Output the [X, Y] coordinate of the center of the cell containing the given text.  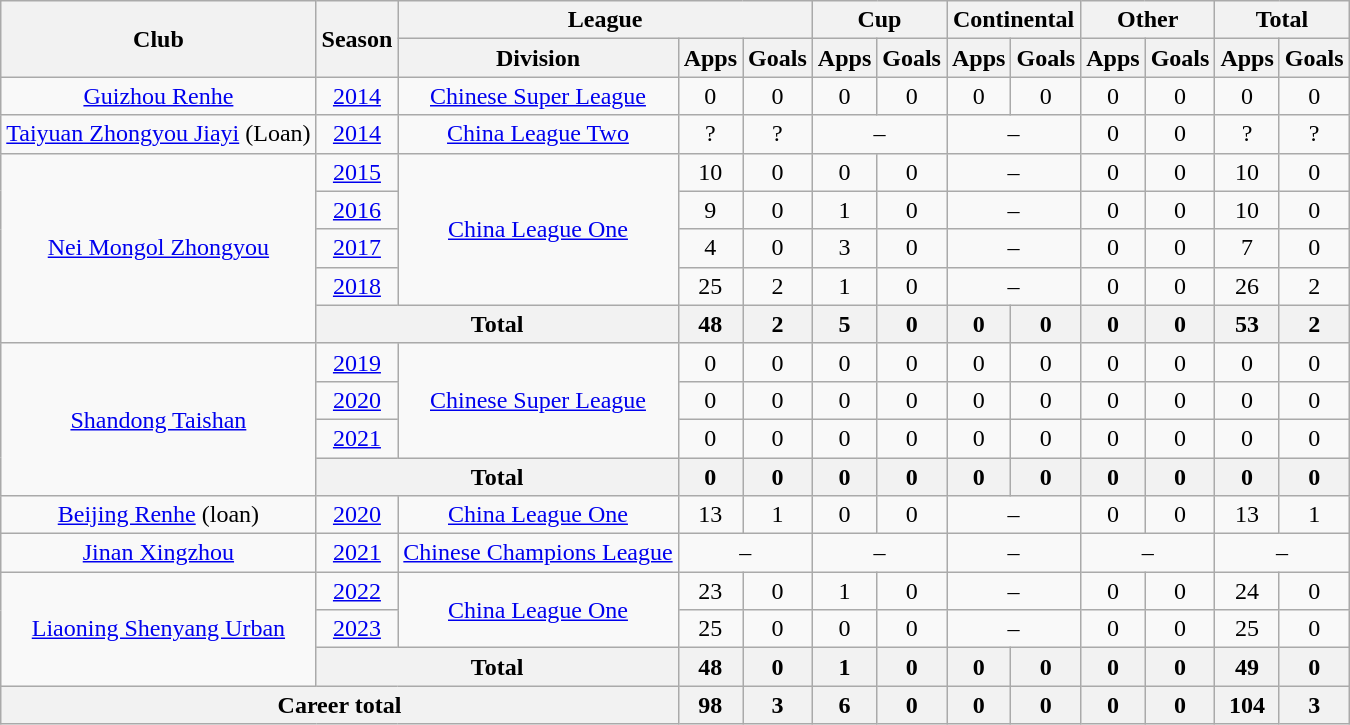
League [606, 20]
Nei Mongol Zhongyou [158, 248]
5 [844, 324]
24 [1247, 591]
2015 [357, 172]
Continental [1013, 20]
Career total [340, 705]
2019 [357, 362]
2022 [357, 591]
Beijing Renhe (loan) [158, 515]
Club [158, 39]
Division [538, 58]
Season [357, 39]
26 [1247, 286]
49 [1247, 667]
4 [710, 248]
Guizhou Renhe [158, 96]
Shandong Taishan [158, 419]
Taiyuan Zhongyou Jiayi (Loan) [158, 134]
6 [844, 705]
Other [1148, 20]
Liaoning Shenyang Urban [158, 629]
Cup [879, 20]
2016 [357, 210]
104 [1247, 705]
7 [1247, 248]
53 [1247, 324]
China League Two [538, 134]
9 [710, 210]
98 [710, 705]
2023 [357, 629]
2017 [357, 248]
Jinan Xingzhou [158, 553]
Chinese Champions League [538, 553]
2018 [357, 286]
23 [710, 591]
